Pinpoint the cell where the given text exists, returning its (x, y) midpoint coordinate. 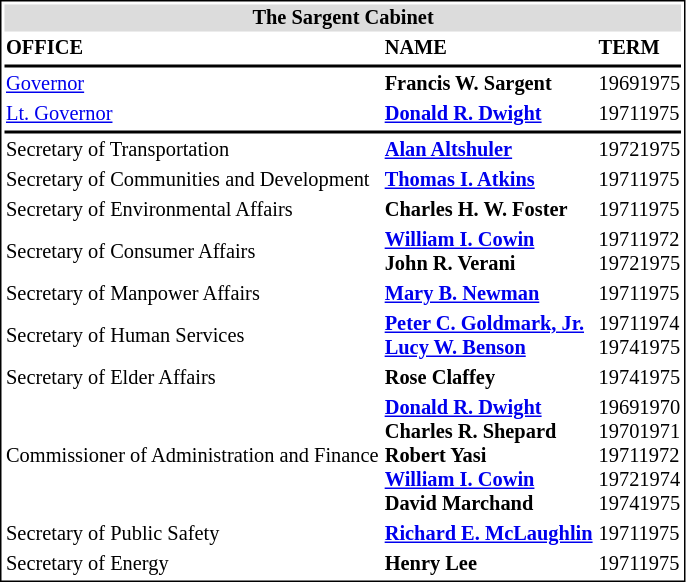
Francis W. Sargent (488, 84)
Henry Lee (488, 564)
Donald R. Dwight (488, 114)
Secretary of Elder Affairs (192, 378)
19741975 (640, 378)
Lt. Governor (192, 114)
Rose Claffey (488, 378)
Secretary of Transportation (192, 150)
19721975 (640, 150)
Secretary of Energy (192, 564)
Secretary of Consumer Affairs (192, 252)
Charles H. W. Foster (488, 210)
Secretary of Human Services (192, 336)
1971197419741975 (640, 336)
19691975 (640, 84)
Thomas I. Atkins (488, 180)
Donald R. DwightCharles R. ShepardRobert YasiWilliam I. CowinDavid Marchand (488, 456)
The Sargent Cabinet (342, 18)
Secretary of Environmental Affairs (192, 210)
1969197019701971197119721972197419741975 (640, 456)
William I. CowinJohn R. Verani (488, 252)
Alan Altshuler (488, 150)
Commissioner of Administration and Finance (192, 456)
Peter C. Goldmark, Jr.Lucy W. Benson (488, 336)
Secretary of Communities and Development (192, 180)
NAME (488, 48)
Governor (192, 84)
Mary B. Newman (488, 294)
Secretary of Manpower Affairs (192, 294)
OFFICE (192, 48)
Richard E. McLaughlin (488, 534)
TERM (640, 48)
Secretary of Public Safety (192, 534)
1971197219721975 (640, 252)
